Locate the cell with the specified text and output its (x, y) center coordinate. 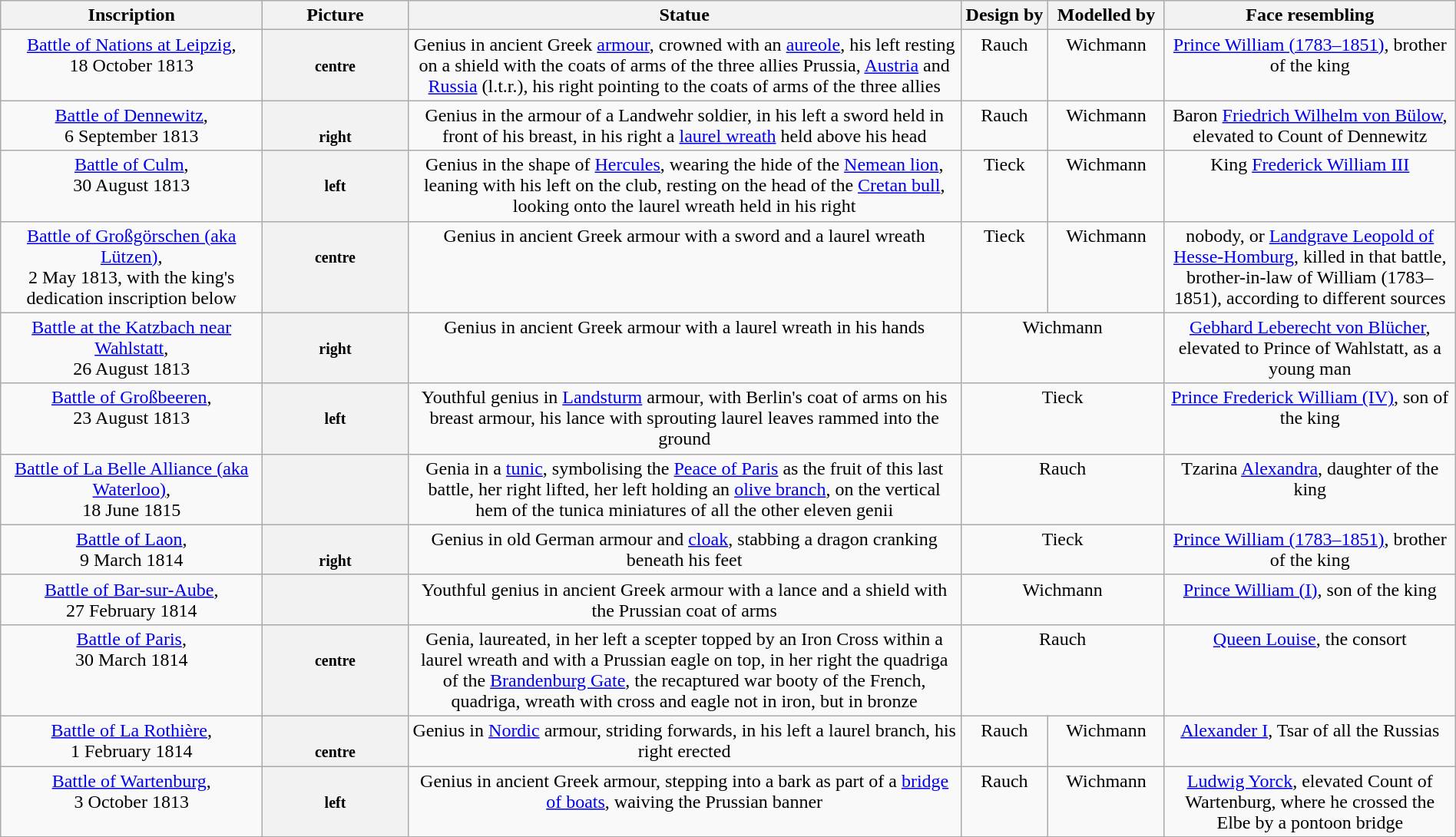
Queen Louise, the consort (1310, 670)
Battle of Wartenburg, 3 October 1813 (132, 802)
nobody, or Landgrave Leopold of Hesse-Homburg, killed in that battle, brother-in-law of William (1783–1851), according to different sources (1310, 267)
Ludwig Yorck, elevated Count of Wartenburg, where he crossed the Elbe by a pontoon bridge (1310, 802)
Battle of Großgörschen (aka Lützen), 2 May 1813, with the king's dedication inscription below (132, 267)
Genius in Nordic armour, striding forwards, in his left a laurel branch, his right erected (684, 740)
Genius in the armour of a Landwehr soldier, in his left a sword held in front of his breast, in his right a laurel wreath held above his head (684, 126)
Battle of Bar-sur-Aube, 27 February 1814 (132, 599)
Picture (335, 15)
Prince William (I), son of the king (1310, 599)
Gebhard Leberecht von Blücher, elevated to Prince of Wahlstatt, as a young man (1310, 348)
Inscription (132, 15)
Genius in ancient Greek armour, stepping into a bark as part of a bridge of boats, waiving the Prussian banner (684, 802)
Face resembling (1310, 15)
Battle of Culm, 30 August 1813 (132, 186)
Youthful genius in ancient Greek armour with a lance and a shield with the Prussian coat of arms (684, 599)
Baron Friedrich Wilhelm von Bülow, elevated to Count of Dennewitz (1310, 126)
Battle of La Belle Alliance (aka Waterloo), 18 June 1815 (132, 489)
Youthful genius in Landsturm armour, with Berlin's coat of arms on his breast armour, his lance with sprouting laurel leaves rammed into the ground (684, 418)
Tzarina Alexandra, daughter of the king (1310, 489)
Battle of Laon, 9 March 1814 (132, 550)
Genius in ancient Greek armour with a laurel wreath in his hands (684, 348)
Prince Frederick William (IV), son of the king (1310, 418)
Statue (684, 15)
Battle of Großbeeren, 23 August 1813 (132, 418)
Battle at the Katzbach near Wahlstatt, 26 August 1813 (132, 348)
Alexander I, Tsar of all the Russias (1310, 740)
Genius in old German armour and cloak, stabbing a dragon cranking beneath his feet (684, 550)
Battle of Paris, 30 March 1814 (132, 670)
Genius in ancient Greek armour with a sword and a laurel wreath (684, 267)
Battle of La Rothière, 1 February 1814 (132, 740)
Modelled by (1107, 15)
Battle of Nations at Leipzig, 18 October 1813 (132, 65)
Battle of Dennewitz, 6 September 1813 (132, 126)
King Frederick William III (1310, 186)
Design by (1004, 15)
